Search for the cell housing the specified text and yield its [x, y] center coordinate. 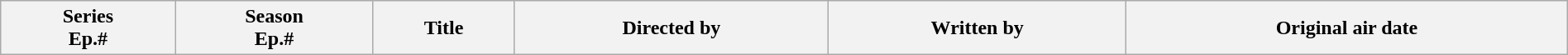
SeriesEp.# [88, 28]
Written by [978, 28]
Original air date [1347, 28]
Directed by [672, 28]
Title [443, 28]
SeasonEp.# [275, 28]
